Locate the cell with the specified text and output its [X, Y] center coordinate. 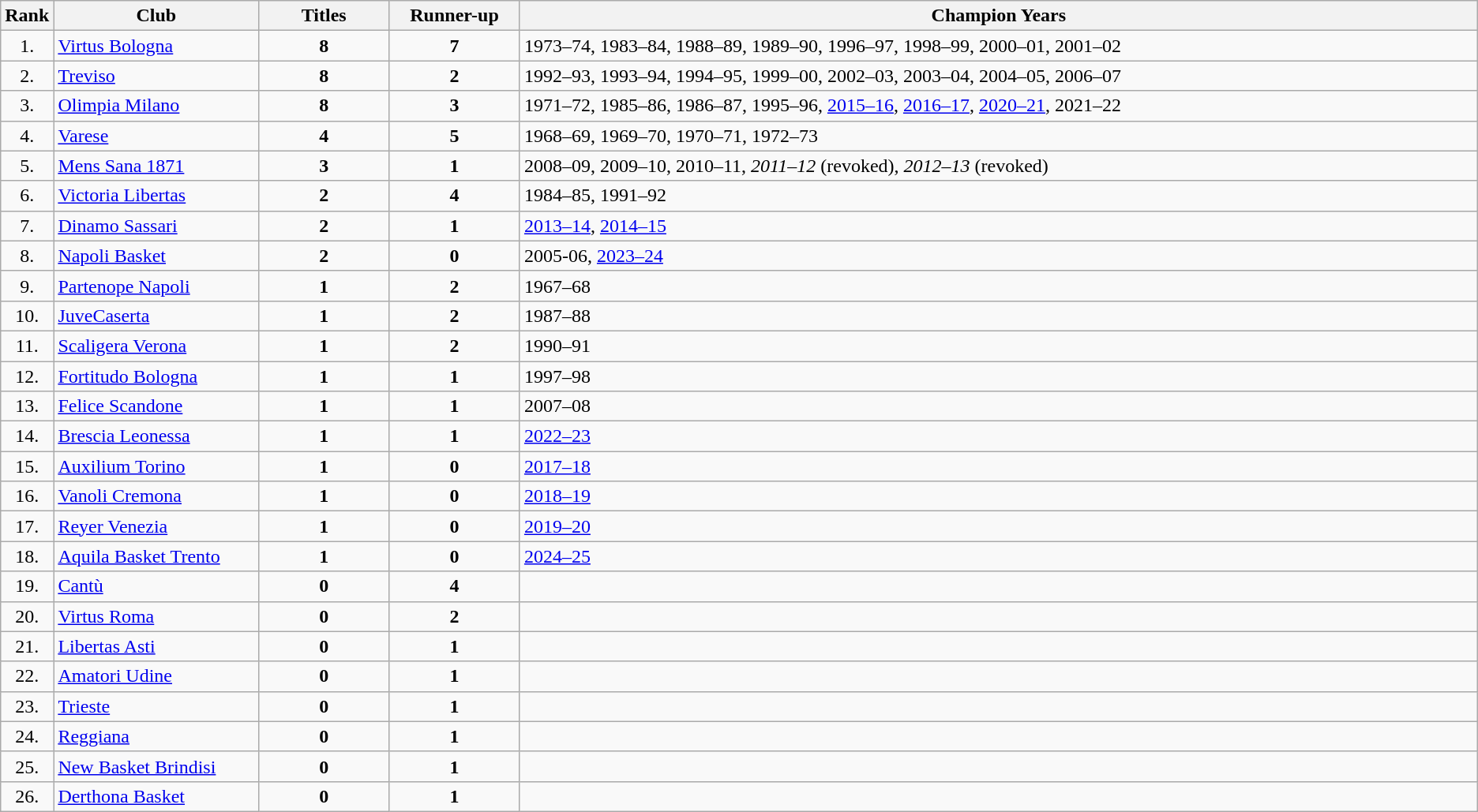
JuveCaserta [156, 316]
23. [27, 706]
Reggiana [156, 736]
1992–93, 1993–94, 1994–95, 1999–00, 2002–03, 2003–04, 2004–05, 2006–07 [998, 76]
12. [27, 376]
1971–72, 1985–86, 1986–87, 1995–96, 2015–16, 2016–17, 2020–21, 2021–22 [998, 106]
1973–74, 1983–84, 1988–89, 1989–90, 1996–97, 1998–99, 2000–01, 2001–02 [998, 46]
11. [27, 346]
Champion Years [998, 16]
Vanoli Cremona [156, 496]
13. [27, 406]
7. [27, 226]
2005-06, 2023–24 [998, 256]
Scaligera Verona [156, 346]
7 [455, 46]
Varese [156, 136]
1984–85, 1991–92 [998, 196]
Club [156, 16]
Derthona Basket [156, 796]
1987–88 [998, 316]
New Basket Brindisi [156, 766]
2018–19 [998, 496]
3. [27, 106]
6. [27, 196]
2008–09, 2009–10, 2010–11, 2011–12 (revoked), 2012–13 (revoked) [998, 166]
2017–18 [998, 466]
Rank [27, 16]
Treviso [156, 76]
Auxilium Torino [156, 466]
1. [27, 46]
18. [27, 556]
22. [27, 676]
2013–14, 2014–15 [998, 226]
26. [27, 796]
Cantù [156, 586]
Titles [324, 16]
Aquila Basket Trento [156, 556]
Olimpia Milano [156, 106]
Fortitudo Bologna [156, 376]
17. [27, 526]
Reyer Venezia [156, 526]
2024–25 [998, 556]
14. [27, 436]
2019–20 [998, 526]
Partenope Napoli [156, 286]
1990–91 [998, 346]
1997–98 [998, 376]
24. [27, 736]
15. [27, 466]
19. [27, 586]
1967–68 [998, 286]
Virtus Bologna [156, 46]
Virtus Roma [156, 616]
25. [27, 766]
16. [27, 496]
Napoli Basket [156, 256]
1968–69, 1969–70, 1970–71, 1972–73 [998, 136]
2007–08 [998, 406]
Dinamo Sassari [156, 226]
Felice Scandone [156, 406]
20. [27, 616]
8. [27, 256]
Trieste [156, 706]
Runner-up [455, 16]
Mens Sana 1871 [156, 166]
5 [455, 136]
5. [27, 166]
9. [27, 286]
2. [27, 76]
Libertas Asti [156, 646]
Brescia Leonessa [156, 436]
Victoria Libertas [156, 196]
2022–23 [998, 436]
Amatori Udine [156, 676]
4. [27, 136]
10. [27, 316]
21. [27, 646]
